Output the (x, y) coordinate of the center of the cell containing the given text.  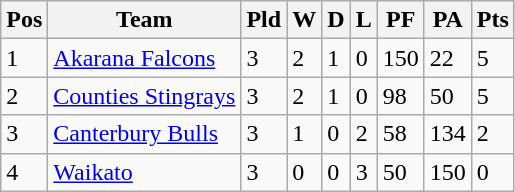
Team (144, 20)
Canterbury Bulls (144, 134)
134 (448, 134)
W (304, 20)
Counties Stingrays (144, 96)
58 (400, 134)
L (364, 20)
4 (24, 172)
PA (448, 20)
PF (400, 20)
98 (400, 96)
Pld (264, 20)
Pts (492, 20)
D (336, 20)
Waikato (144, 172)
Akarana Falcons (144, 58)
22 (448, 58)
Pos (24, 20)
